Scan for the cell matching the given text and deliver its [x, y] coordinate at center. 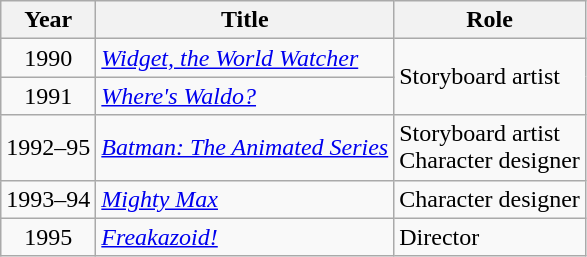
Storyboard artistCharacter designer [490, 148]
Storyboard artist [490, 77]
Director [490, 237]
Where's Waldo? [245, 96]
Title [245, 20]
1991 [48, 96]
Batman: The Animated Series [245, 148]
Widget, the World Watcher [245, 58]
1990 [48, 58]
Role [490, 20]
Character designer [490, 199]
1993–94 [48, 199]
Mighty Max [245, 199]
1995 [48, 237]
Freakazoid! [245, 237]
Year [48, 20]
1992–95 [48, 148]
